Extract the [x, y] coordinate from the center of the cell holding the provided text.  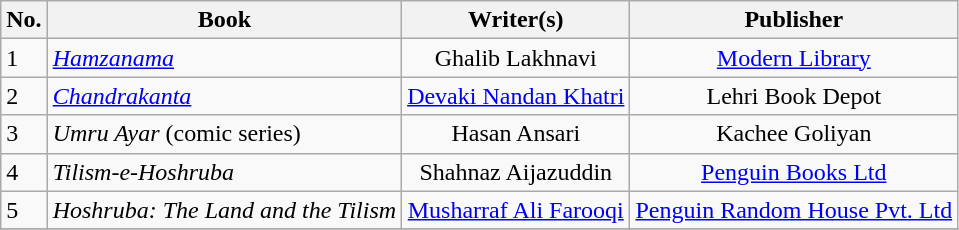
Hasan Ansari [516, 134]
Hamzanama [224, 58]
3 [24, 134]
Umru Ayar (comic series) [224, 134]
Publisher [794, 20]
Hoshruba: The Land and the Tilism [224, 210]
Shahnaz Aijazuddin [516, 172]
Penguin Books Ltd [794, 172]
Writer(s) [516, 20]
No. [24, 20]
5 [24, 210]
Ghalib Lakhnavi [516, 58]
Book [224, 20]
Musharraf Ali Farooqi [516, 210]
Tilism-e-Hoshruba [224, 172]
2 [24, 96]
Devaki Nandan Khatri [516, 96]
Lehri Book Depot [794, 96]
4 [24, 172]
Kachee Goliyan [794, 134]
Modern Library [794, 58]
Penguin Random House Pvt. Ltd [794, 210]
Chandrakanta [224, 96]
1 [24, 58]
